Determine the (x, y) coordinate at the center of the cell enclosing the given text.  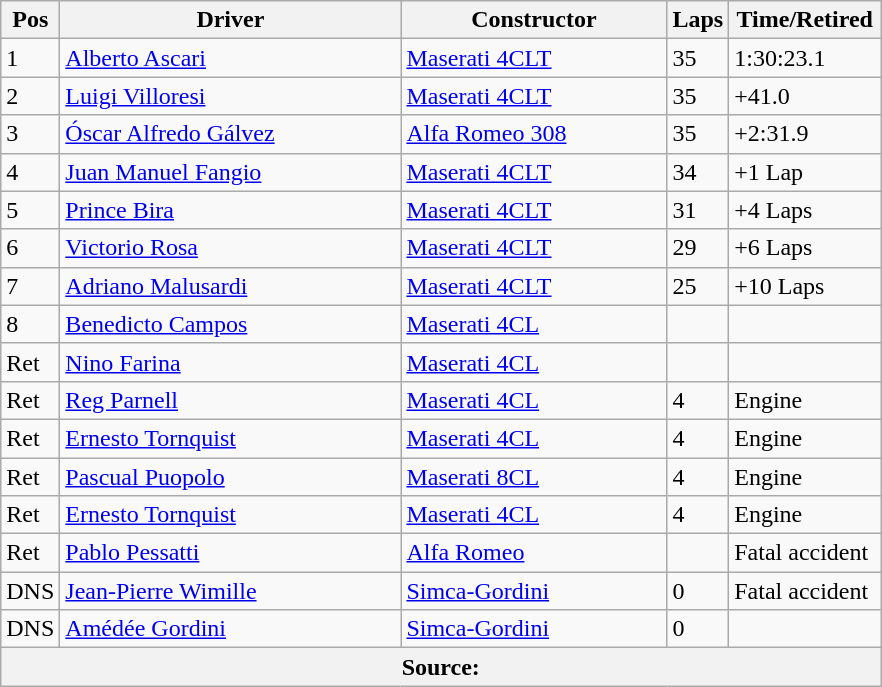
Juan Manuel Fangio (230, 172)
7 (30, 286)
Amédée Gordini (230, 629)
+41.0 (805, 96)
2 (30, 96)
Laps (698, 20)
Luigi Villoresi (230, 96)
Alfa Romeo (534, 553)
+10 Laps (805, 286)
Pablo Pessatti (230, 553)
Benedicto Campos (230, 324)
6 (30, 248)
34 (698, 172)
Driver (230, 20)
Maserati 8CL (534, 477)
Reg Parnell (230, 400)
Alfa Romeo 308 (534, 134)
Adriano Malusardi (230, 286)
Pos (30, 20)
Alberto Ascari (230, 58)
5 (30, 210)
8 (30, 324)
Óscar Alfredo Gálvez (230, 134)
3 (30, 134)
Pascual Puopolo (230, 477)
1:30:23.1 (805, 58)
+1 Lap (805, 172)
29 (698, 248)
+4 Laps (805, 210)
1 (30, 58)
+2:31.9 (805, 134)
Time/Retired (805, 20)
25 (698, 286)
Prince Bira (230, 210)
31 (698, 210)
Jean-Pierre Wimille (230, 591)
Victorio Rosa (230, 248)
+6 Laps (805, 248)
Source: (441, 667)
Nino Farina (230, 362)
Constructor (534, 20)
